Return (x, y) of the center of cell containing provided text 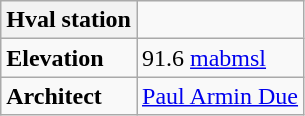
Hval station (69, 20)
Elevation (69, 58)
Architect (69, 96)
91.6 mabmsl (220, 58)
Paul Armin Due (220, 96)
